Capture the cell that displays the provided text and extract its (x, y) central coordinate. 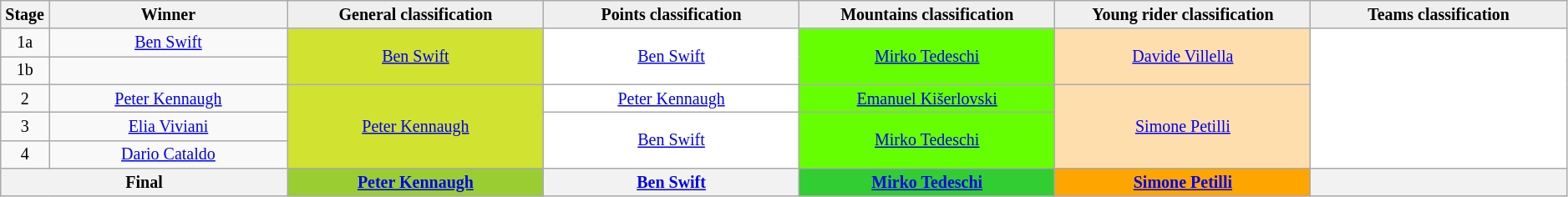
Teams classification (1439, 15)
Points classification (671, 15)
Elia Viviani (169, 127)
2 (25, 98)
General classification (415, 15)
Dario Cataldo (169, 154)
1b (25, 70)
Final (145, 182)
Winner (169, 15)
3 (25, 127)
Young rider classification (1183, 15)
4 (25, 154)
Mountains classification (927, 15)
1a (25, 43)
Emanuel Kišerlovski (927, 98)
Stage (25, 15)
Davide Villella (1183, 57)
